Scan for the cell matching the given text and deliver its (x, y) coordinate at center. 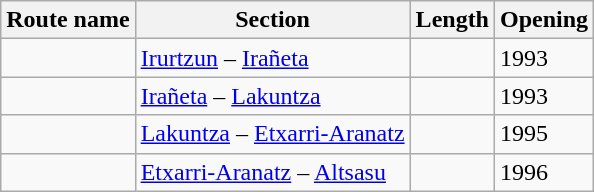
Irañeta – Lakuntza (272, 96)
Lakuntza – Etxarri-Aranatz (272, 134)
Route name (68, 20)
Length (452, 20)
Irurtzun – Irañeta (272, 58)
1996 (544, 172)
Etxarri-Aranatz – Altsasu (272, 172)
Opening (544, 20)
Section (272, 20)
1995 (544, 134)
